Capture the cell that displays the provided text and extract its [x, y] central coordinate. 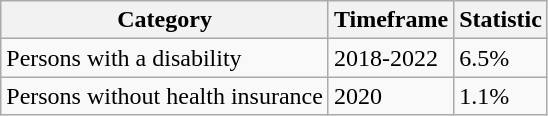
Persons with a disability [165, 58]
2020 [390, 96]
Timeframe [390, 20]
Category [165, 20]
Statistic [501, 20]
6.5% [501, 58]
1.1% [501, 96]
Persons without health insurance [165, 96]
2018-2022 [390, 58]
